Return the [x, y] coordinate for the center point of the cell that contains the specified text.  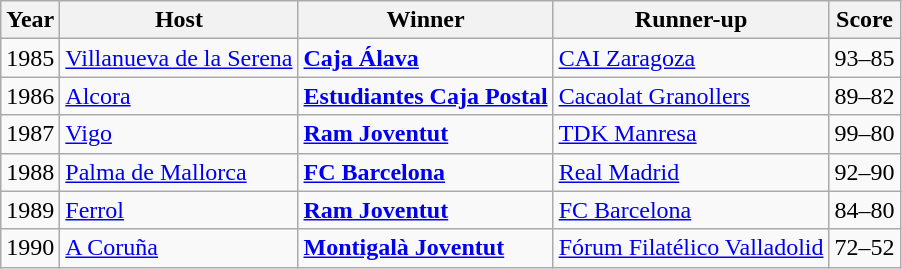
Estudiantes Caja Postal [426, 96]
Score [864, 20]
1985 [30, 58]
92–90 [864, 172]
1989 [30, 210]
84–80 [864, 210]
CAI Zaragoza [691, 58]
Montigalà Joventut [426, 248]
Runner-up [691, 20]
1990 [30, 248]
1988 [30, 172]
Caja Álava [426, 58]
Host [179, 20]
A Coruña [179, 248]
Alcora [179, 96]
TDK Manresa [691, 134]
Cacaolat Granollers [691, 96]
Palma de Mallorca [179, 172]
1986 [30, 96]
Year [30, 20]
89–82 [864, 96]
Winner [426, 20]
Ferrol [179, 210]
Villanueva de la Serena [179, 58]
Real Madrid [691, 172]
Fórum Filatélico Valladolid [691, 248]
1987 [30, 134]
72–52 [864, 248]
Vigo [179, 134]
93–85 [864, 58]
99–80 [864, 134]
